Provide the (X, Y) coordinate of the cell's center where the given text is located.  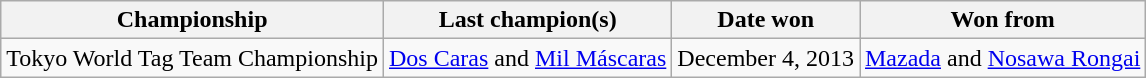
Mazada and Nosawa Rongai (1003, 58)
December 4, 2013 (766, 58)
Dos Caras and Mil Máscaras (527, 58)
Last champion(s) (527, 20)
Championship (192, 20)
Date won (766, 20)
Tokyo World Tag Team Championship (192, 58)
Won from (1003, 20)
